For the text-containing cell, return its midpoint in [X, Y] coordinate format. 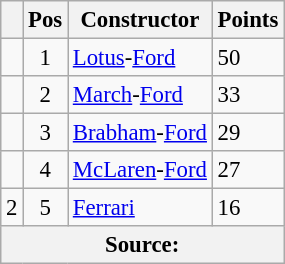
4 [46, 170]
16 [248, 208]
Source: [142, 245]
1 [46, 58]
29 [248, 133]
Points [248, 20]
March-Ford [140, 95]
McLaren-Ford [140, 170]
Lotus-Ford [140, 58]
3 [46, 133]
5 [46, 208]
27 [248, 170]
Ferrari [140, 208]
Constructor [140, 20]
Brabham-Ford [140, 133]
50 [248, 58]
Pos [46, 20]
33 [248, 95]
